Output the (X, Y) coordinate of the center of the cell containing the given text.  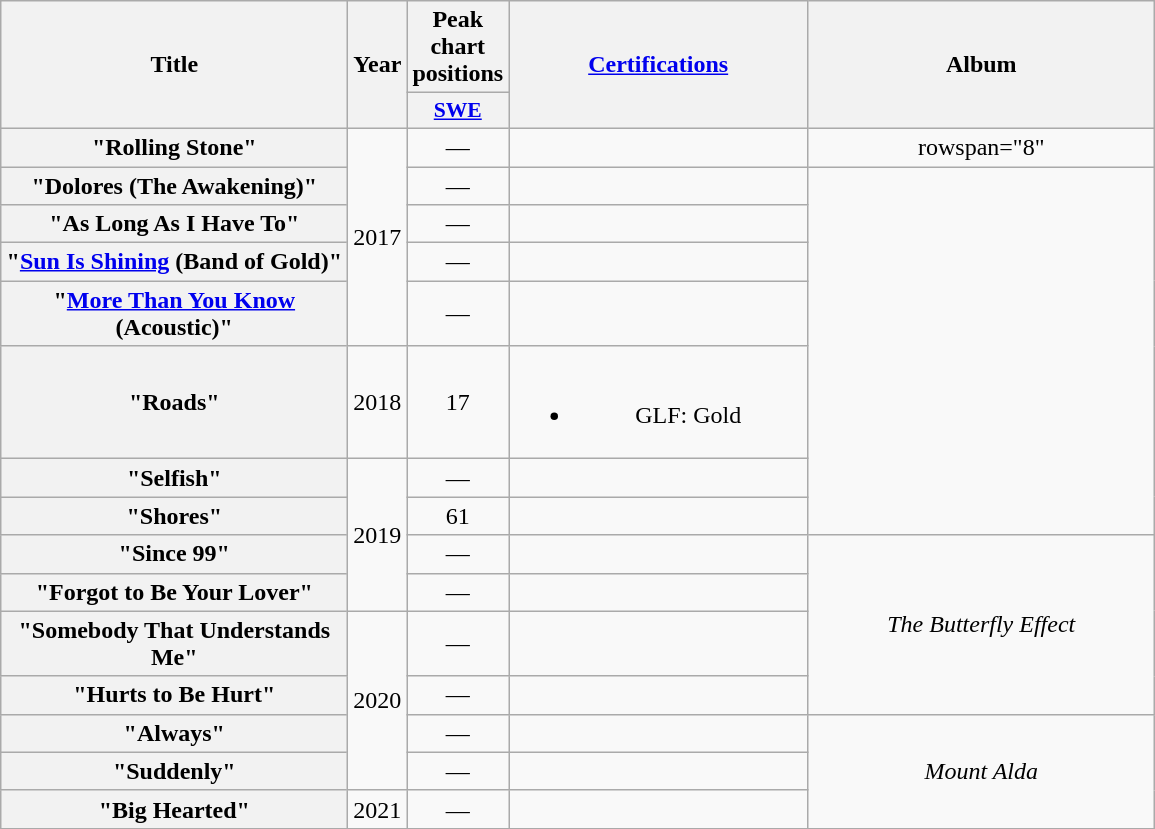
"Somebody That Understands Me" (174, 644)
"More Than You Know (Acoustic)" (174, 314)
Mount Alda (982, 771)
Certifications (658, 65)
"Selfish" (174, 478)
Album (982, 65)
"Always" (174, 733)
2018 (378, 402)
2021 (378, 809)
Year (378, 65)
"Forgot to Be Your Lover" (174, 592)
Title (174, 65)
"Shores" (174, 516)
2019 (378, 535)
rowspan="8" (982, 147)
2020 (378, 700)
"Dolores (The Awakening)" (174, 185)
"Rolling Stone" (174, 147)
17 (458, 402)
SWE (458, 111)
The Butterfly Effect (982, 624)
"As Long As I Have To" (174, 224)
"Roads" (174, 402)
"Suddenly" (174, 771)
61 (458, 516)
"Hurts to Be Hurt" (174, 695)
Peak chart positions (458, 47)
"Since 99" (174, 554)
"Sun Is Shining (Band of Gold)" (174, 262)
"Big Hearted" (174, 809)
GLF: Gold (658, 402)
2017 (378, 236)
